Determine the [X, Y] coordinate at the center of the cell enclosing the given text.  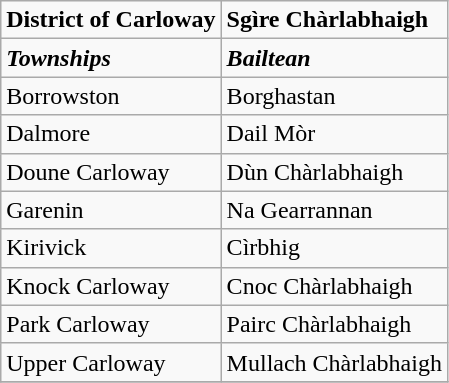
Sgìre Chàrlabhaigh [334, 20]
Upper Carloway [111, 362]
Pairc Chàrlabhaigh [334, 324]
Dùn Chàrlabhaigh [334, 172]
Doune Carloway [111, 172]
Cnoc Chàrlabhaigh [334, 286]
Borrowston [111, 96]
Bailtean [334, 58]
Knock Carloway [111, 286]
Dalmore [111, 134]
Kirivick [111, 248]
Townships [111, 58]
Na Gearrannan [334, 210]
Garenin [111, 210]
Borghastan [334, 96]
Mullach Chàrlabhaigh [334, 362]
Park Carloway [111, 324]
District of Carloway [111, 20]
Dail Mòr [334, 134]
Cìrbhig [334, 248]
